Detect which cell encompasses the target text, then output its (x, y) center coordinate. 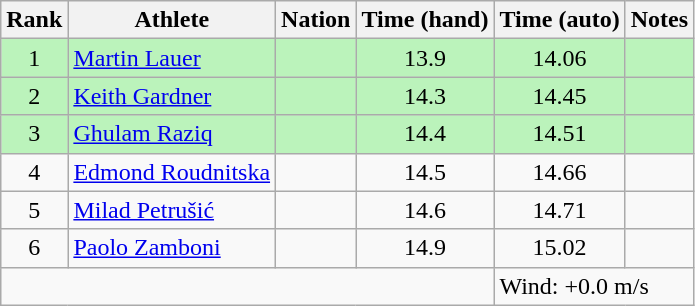
Nation (316, 20)
14.06 (560, 58)
14.4 (425, 134)
Rank (34, 20)
4 (34, 172)
14.9 (425, 248)
Martin Lauer (172, 58)
14.66 (560, 172)
1 (34, 58)
3 (34, 134)
Notes (659, 20)
14.51 (560, 134)
Time (auto) (560, 20)
Edmond Roudnitska (172, 172)
14.6 (425, 210)
14.45 (560, 96)
14.71 (560, 210)
Milad Petrušić (172, 210)
Wind: +0.0 m/s (594, 286)
5 (34, 210)
Athlete (172, 20)
Time (hand) (425, 20)
14.3 (425, 96)
2 (34, 96)
15.02 (560, 248)
Keith Gardner (172, 96)
13.9 (425, 58)
6 (34, 248)
Paolo Zamboni (172, 248)
14.5 (425, 172)
Ghulam Raziq (172, 134)
